Pinpoint the cell where the given text exists, returning its (X, Y) midpoint coordinate. 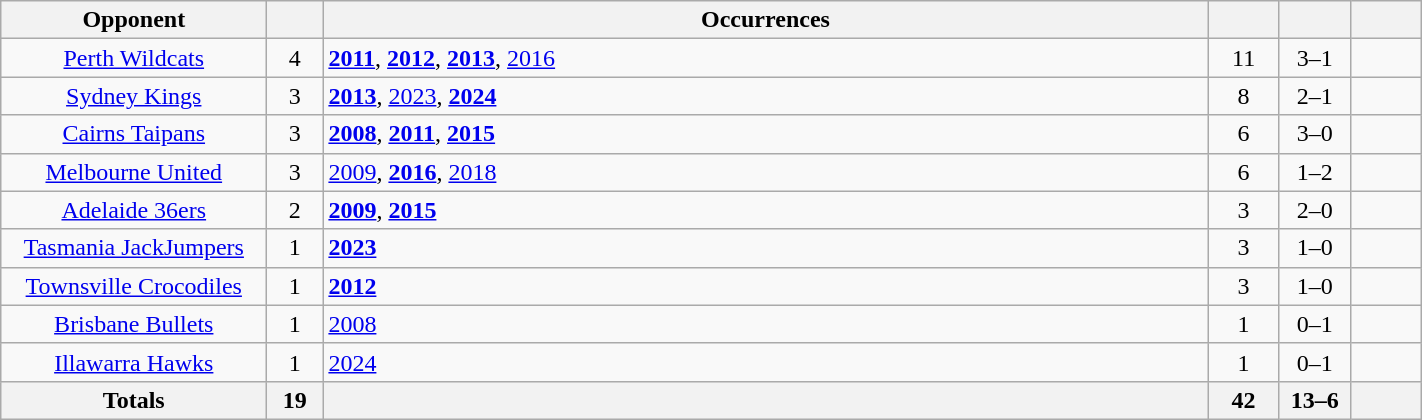
2–0 (1314, 210)
2009, 2015 (766, 210)
Sydney Kings (134, 96)
42 (1244, 400)
19 (295, 400)
2012 (766, 286)
4 (295, 58)
13–6 (1314, 400)
3–1 (1314, 58)
11 (1244, 58)
Melbourne United (134, 172)
Cairns Taipans (134, 134)
2–1 (1314, 96)
2011, 2012, 2013, 2016 (766, 58)
2008, 2011, 2015 (766, 134)
2013, 2023, 2024 (766, 96)
Townsville Crocodiles (134, 286)
2024 (766, 362)
Totals (134, 400)
8 (1244, 96)
2023 (766, 248)
Opponent (134, 20)
3–0 (1314, 134)
Adelaide 36ers (134, 210)
Tasmania JackJumpers (134, 248)
2009, 2016, 2018 (766, 172)
2008 (766, 324)
Perth Wildcats (134, 58)
1–2 (1314, 172)
2 (295, 210)
Illawarra Hawks (134, 362)
Brisbane Bullets (134, 324)
Occurrences (766, 20)
